Return the (X, Y) coordinate for the center point of the cell that contains the specified text.  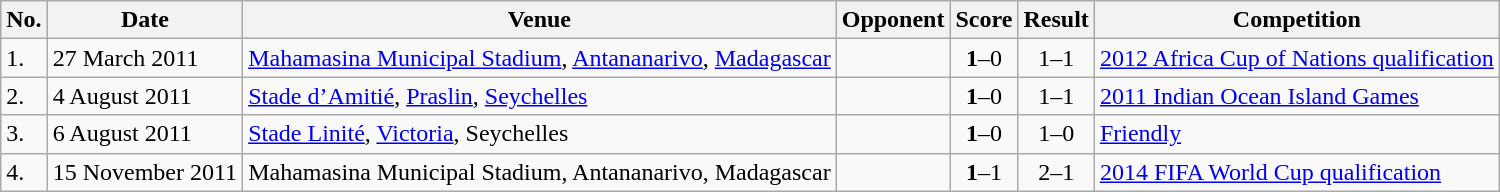
Opponent (893, 20)
Date (144, 20)
2. (24, 96)
2011 Indian Ocean Island Games (1296, 96)
Friendly (1296, 134)
2012 Africa Cup of Nations qualification (1296, 58)
1. (24, 58)
27 March 2011 (144, 58)
Result (1056, 20)
Stade Linité, Victoria, Seychelles (540, 134)
Competition (1296, 20)
Stade d’Amitié, Praslin, Seychelles (540, 96)
2014 FIFA World Cup qualification (1296, 172)
3. (24, 134)
No. (24, 20)
15 November 2011 (144, 172)
Score (984, 20)
2–1 (1056, 172)
4. (24, 172)
6 August 2011 (144, 134)
4 August 2011 (144, 96)
Venue (540, 20)
